Detect which cell encompasses the target text, then output its (X, Y) center coordinate. 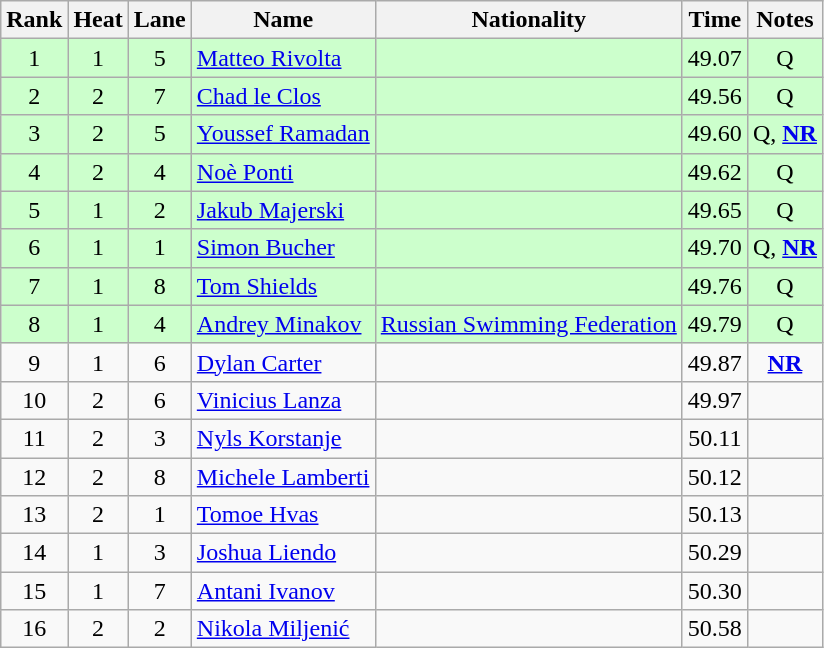
Chad le Clos (283, 96)
49.79 (714, 324)
Matteo Rivolta (283, 58)
13 (34, 515)
Tomoe Hvas (283, 515)
Andrey Minakov (283, 324)
50.12 (714, 477)
Youssef Ramadan (283, 134)
Simon Bucher (283, 248)
49.60 (714, 134)
Russian Swimming Federation (528, 324)
50.29 (714, 553)
Michele Lamberti (283, 477)
49.62 (714, 172)
10 (34, 400)
49.97 (714, 400)
49.70 (714, 248)
Nyls Korstanje (283, 438)
Nikola Miljenić (283, 629)
50.13 (714, 515)
11 (34, 438)
49.76 (714, 286)
49.07 (714, 58)
50.58 (714, 629)
Antani Ivanov (283, 591)
49.65 (714, 210)
49.56 (714, 96)
9 (34, 362)
Dylan Carter (283, 362)
Tom Shields (283, 286)
50.11 (714, 438)
14 (34, 553)
Name (283, 20)
16 (34, 629)
49.87 (714, 362)
Jakub Majerski (283, 210)
12 (34, 477)
Noè Ponti (283, 172)
Rank (34, 20)
50.30 (714, 591)
Notes (784, 20)
Lane (160, 20)
Nationality (528, 20)
Heat (98, 20)
Time (714, 20)
Vinicius Lanza (283, 400)
15 (34, 591)
NR (784, 362)
Joshua Liendo (283, 553)
